For the text-containing cell, return its midpoint in (x, y) coordinate format. 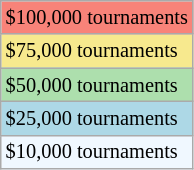
$100,000 tournaments (97, 17)
$25,000 tournaments (97, 118)
$50,000 tournaments (97, 85)
$75,000 tournaments (97, 51)
$10,000 tournaments (97, 152)
